From the cell containing the given text, extract its center point as (X, Y) coordinate. 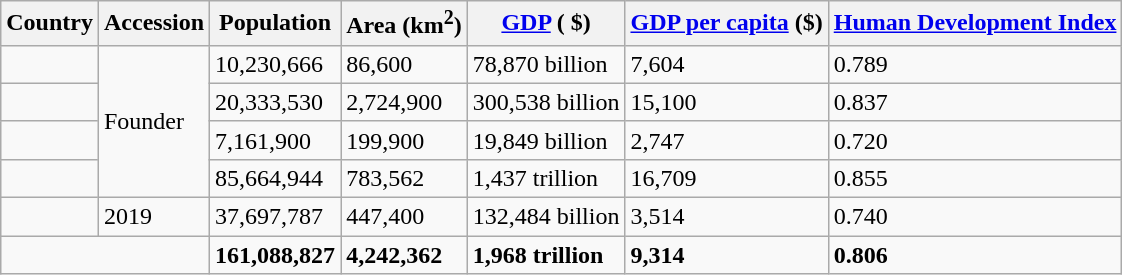
37,697,787 (276, 217)
161,088,827 (276, 255)
0.720 (975, 140)
7,604 (726, 64)
19,849 billion (546, 140)
Founder (154, 121)
2019 (154, 217)
783,562 (404, 178)
GDP per capita ($) (726, 24)
3,514 (726, 217)
85,664,944 (276, 178)
Human Development Index (975, 24)
300,538 billion (546, 102)
16,709 (726, 178)
15,100 (726, 102)
1,437 trillion (546, 178)
0.806 (975, 255)
4,242,362 (404, 255)
199,900 (404, 140)
9,314 (726, 255)
7,161,900 (276, 140)
20,333,530 (276, 102)
0.855 (975, 178)
GDP ( $) (546, 24)
0.789 (975, 64)
Area (km2) (404, 24)
78,870 billion (546, 64)
86,600 (404, 64)
10,230,666 (276, 64)
Country (50, 24)
0.740 (975, 217)
1,968 trillion (546, 255)
2,724,900 (404, 102)
Accession (154, 24)
0.837 (975, 102)
2,747 (726, 140)
447,400 (404, 217)
Population (276, 24)
132,484 billion (546, 217)
